From the cell containing the given text, extract its center point as (X, Y) coordinate. 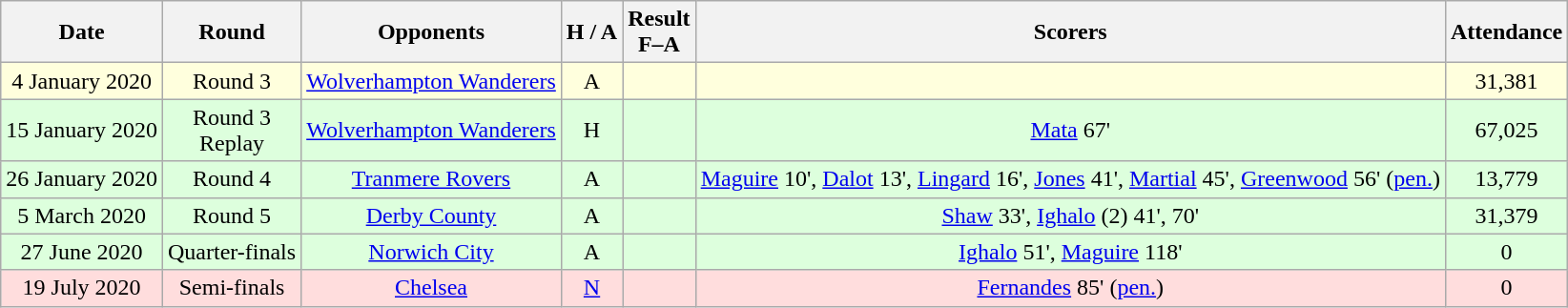
Chelsea (431, 288)
67,025 (1506, 130)
Maguire 10', Dalot 13', Lingard 16', Jones 41', Martial 45', Greenwood 56' (pen.) (1070, 179)
Semi-finals (231, 288)
Norwich City (431, 252)
Mata 67' (1070, 130)
Ighalo 51', Maguire 118' (1070, 252)
Round (231, 32)
13,779 (1506, 179)
Round 4 (231, 179)
H (591, 130)
Shaw 33', Ighalo (2) 41', 70' (1070, 216)
4 January 2020 (82, 81)
Scorers (1070, 32)
26 January 2020 (82, 179)
ResultF–A (659, 32)
Round 3 (231, 81)
Derby County (431, 216)
31,379 (1506, 216)
Round 5 (231, 216)
31,381 (1506, 81)
H / A (591, 32)
Round 3Replay (231, 130)
5 March 2020 (82, 216)
Fernandes 85' (pen.) (1070, 288)
Tranmere Rovers (431, 179)
Quarter-finals (231, 252)
Attendance (1506, 32)
Date (82, 32)
N (591, 288)
27 June 2020 (82, 252)
19 July 2020 (82, 288)
15 January 2020 (82, 130)
Opponents (431, 32)
